Return the [X, Y] coordinate for the center point of the cell that contains the specified text.  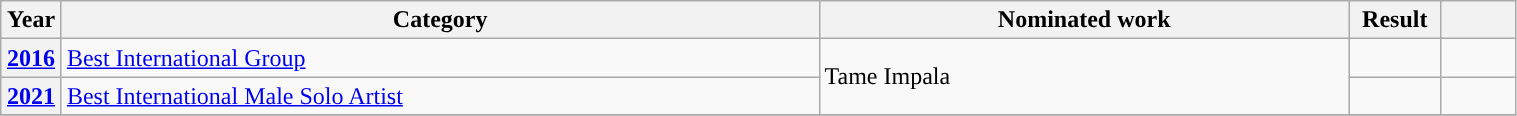
Best International Group [440, 58]
Nominated work [1084, 20]
2016 [32, 58]
Category [440, 20]
Result [1394, 20]
2021 [32, 96]
Year [32, 20]
Best International Male Solo Artist [440, 96]
Tame Impala [1084, 77]
